Extract the (x, y) coordinate from the center of the cell holding the provided text.  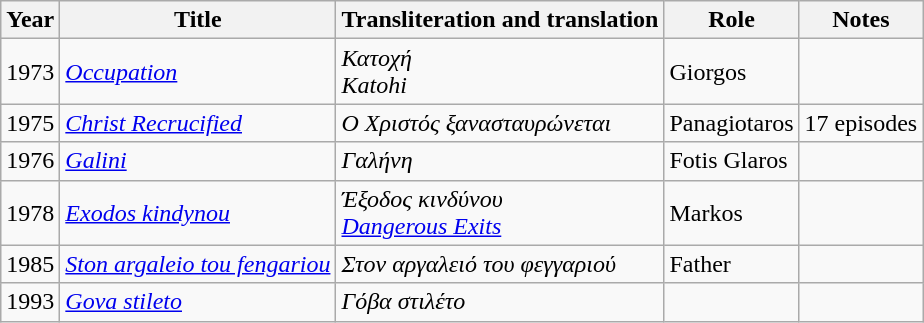
1975 (30, 123)
Ston argaleio tou fengariou (198, 264)
Έξοδος κινδύνουDangerous Exits (500, 212)
ΚατοχήKatohi (500, 72)
1973 (30, 72)
Fotis Glaros (732, 161)
Occupation (198, 72)
Exodos kindynou (198, 212)
Γαλήνη (500, 161)
Markos (732, 212)
Father (732, 264)
Γόβα στιλέτο (500, 302)
Giorgos (732, 72)
Title (198, 20)
Christ Recrucified (198, 123)
Panagiotaros (732, 123)
Year (30, 20)
Στον αργαλειό του φεγγαριού (500, 264)
1993 (30, 302)
1985 (30, 264)
1976 (30, 161)
Notes (861, 20)
Role (732, 20)
Galini (198, 161)
Ο Χριστός ξανασταυρώνεται (500, 123)
Gova stileto (198, 302)
Transliteration and translation (500, 20)
1978 (30, 212)
17 episodes (861, 123)
